Return the (x, y) coordinate for the center point of the cell that contains the specified text.  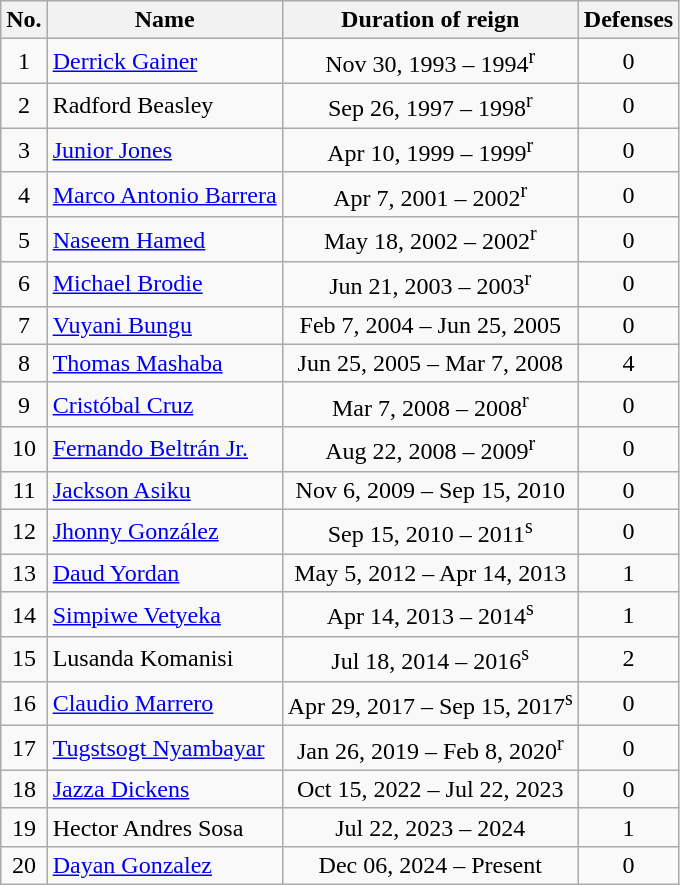
14 (24, 614)
19 (24, 827)
17 (24, 748)
7 (24, 325)
Nov 6, 2009 – Sep 15, 2010 (430, 490)
May 18, 2002 – 2002r (430, 240)
10 (24, 450)
Junior Jones (164, 150)
5 (24, 240)
Oct 15, 2022 – Jul 22, 2023 (430, 789)
Dayan Gonzalez (164, 865)
Marco Antonio Barrera (164, 194)
11 (24, 490)
Jazza Dickens (164, 789)
3 (24, 150)
Apr 29, 2017 – Sep 15, 2017s (430, 704)
Name (164, 20)
Feb 7, 2004 – Jun 25, 2005 (430, 325)
Thomas Mashaba (164, 363)
13 (24, 573)
9 (24, 404)
15 (24, 660)
Sep 15, 2010 – 2011s (430, 532)
Apr 10, 1999 – 1999r (430, 150)
18 (24, 789)
Sep 26, 1997 – 1998r (430, 106)
Claudio Marrero (164, 704)
Naseem Hamed (164, 240)
Jan 26, 2019 – Feb 8, 2020r (430, 748)
No. (24, 20)
Jun 25, 2005 – Mar 7, 2008 (430, 363)
Jackson Asiku (164, 490)
Simpiwe Vetyeka (164, 614)
Jhonny González (164, 532)
6 (24, 284)
16 (24, 704)
Jul 18, 2014 – 2016s (430, 660)
May 5, 2012 – Apr 14, 2013 (430, 573)
Dec 06, 2024 – Present (430, 865)
Jul 22, 2023 – 2024 (430, 827)
Mar 7, 2008 – 2008r (430, 404)
Apr 7, 2001 – 2002r (430, 194)
8 (24, 363)
Daud Yordan (164, 573)
Duration of reign (430, 20)
Hector Andres Sosa (164, 827)
Lusanda Komanisi (164, 660)
Defenses (628, 20)
Derrick Gainer (164, 62)
Jun 21, 2003 – 2003r (430, 284)
Apr 14, 2013 – 2014s (430, 614)
Fernando Beltrán Jr. (164, 450)
Radford Beasley (164, 106)
Vuyani Bungu (164, 325)
20 (24, 865)
12 (24, 532)
Tugstsogt Nyambayar (164, 748)
Michael Brodie (164, 284)
Nov 30, 1993 – 1994r (430, 62)
Aug 22, 2008 – 2009r (430, 450)
Cristóbal Cruz (164, 404)
